Provide the (x, y) coordinate of the cell's center where the given text is located.  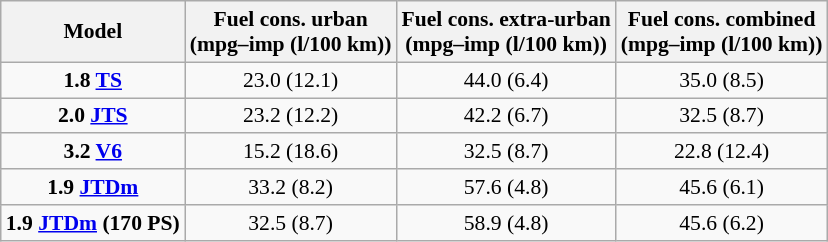
1.8 TS (93, 80)
23.2 (12.2) (291, 116)
2.0 JTS (93, 116)
35.0 (8.5) (722, 80)
45.6 (6.2) (722, 223)
42.2 (6.7) (506, 116)
44.0 (6.4) (506, 80)
1.9 JTDm (170 PS) (93, 223)
15.2 (18.6) (291, 152)
22.8 (12.4) (722, 152)
45.6 (6.1) (722, 187)
Fuel cons. combined(mpg–imp (l/100 km)) (722, 32)
57.6 (4.8) (506, 187)
Fuel cons. extra-urban(mpg–imp (l/100 km)) (506, 32)
1.9 JTDm (93, 187)
58.9 (4.8) (506, 223)
Model (93, 32)
23.0 (12.1) (291, 80)
Fuel cons. urban(mpg–imp (l/100 km)) (291, 32)
33.2 (8.2) (291, 187)
3.2 V6 (93, 152)
